Search for the cell housing the specified text and yield its [X, Y] center coordinate. 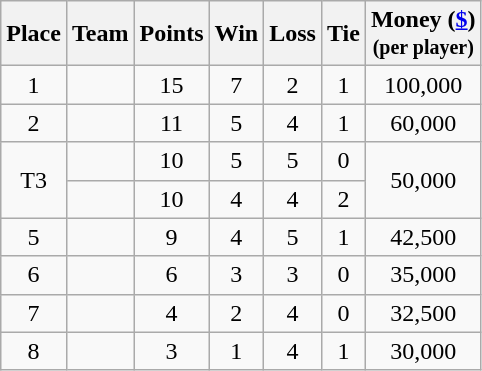
Points [172, 34]
Money ($)(per player) [423, 34]
9 [172, 237]
60,000 [423, 123]
Team [100, 34]
Loss [293, 34]
8 [34, 351]
Win [236, 34]
T3 [34, 180]
50,000 [423, 180]
100,000 [423, 85]
15 [172, 85]
11 [172, 123]
Place [34, 34]
30,000 [423, 351]
42,500 [423, 237]
35,000 [423, 275]
Tie [343, 34]
32,500 [423, 313]
